From the cell containing the given text, extract its center point as (X, Y) coordinate. 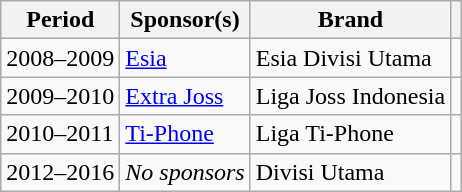
Period (60, 20)
2008–2009 (60, 58)
2009–2010 (60, 96)
Esia (185, 58)
2012–2016 (60, 172)
Ti-Phone (185, 134)
Divisi Utama (350, 172)
Liga Ti-Phone (350, 134)
Brand (350, 20)
Liga Joss Indonesia (350, 96)
Extra Joss (185, 96)
No sponsors (185, 172)
Esia Divisi Utama (350, 58)
Sponsor(s) (185, 20)
2010–2011 (60, 134)
